Locate the cell with the specified text and output its [X, Y] center coordinate. 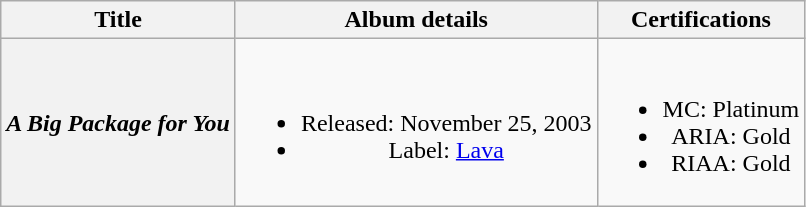
Released: November 25, 2003Label: Lava [416, 122]
Album details [416, 20]
Title [118, 20]
MC: PlatinumARIA: GoldRIAA: Gold [701, 122]
Certifications [701, 20]
A Big Package for You [118, 122]
